Scan for the cell matching the given text and deliver its [x, y] coordinate at center. 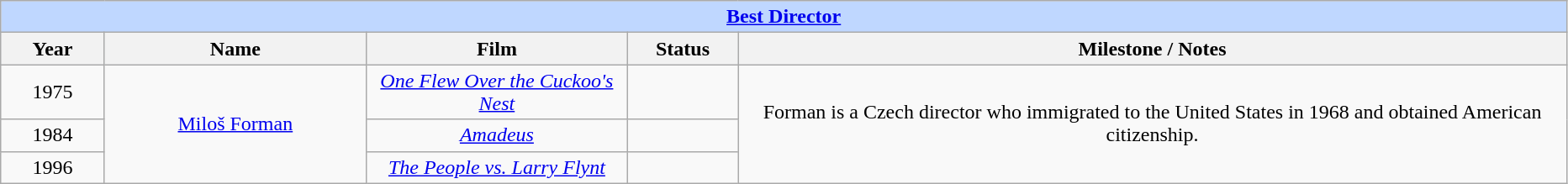
1996 [53, 167]
Forman is a Czech director who immigrated to the United States in 1968 and obtained American citizenship. [1153, 124]
1975 [53, 92]
Miloš Forman [235, 124]
Best Director [784, 17]
Year [53, 49]
Film [496, 49]
One Flew Over the Cuckoo's Nest [496, 92]
The People vs. Larry Flynt [496, 167]
Milestone / Notes [1153, 49]
1984 [53, 135]
Name [235, 49]
Status [683, 49]
Amadeus [496, 135]
